Capture the cell that displays the provided text and extract its [x, y] central coordinate. 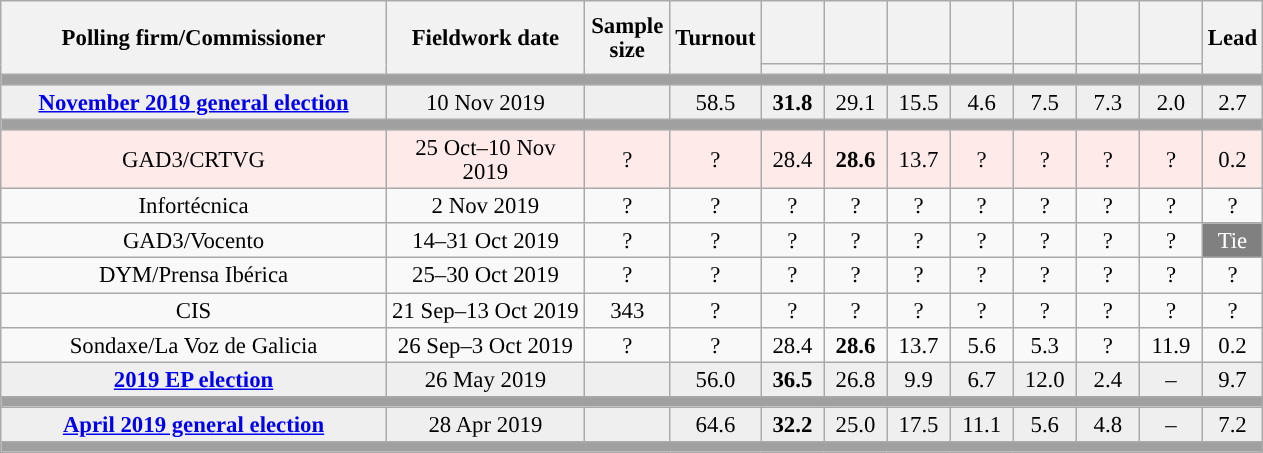
11.9 [1170, 344]
28 Apr 2019 [485, 424]
31.8 [792, 102]
2.7 [1232, 102]
26.8 [856, 380]
GAD3/Vocento [194, 242]
343 [627, 310]
7.3 [1108, 102]
November 2019 general election [194, 102]
21 Sep–13 Oct 2019 [485, 310]
5.3 [1044, 344]
58.5 [716, 102]
64.6 [716, 424]
4.8 [1108, 424]
Tie [1232, 242]
29.1 [856, 102]
14–31 Oct 2019 [485, 242]
DYM/Prensa Ibérica [194, 276]
25.0 [856, 424]
2 Nov 2019 [485, 206]
9.9 [918, 380]
2.0 [1170, 102]
36.5 [792, 380]
Sondaxe/La Voz de Galicia [194, 344]
26 Sep–3 Oct 2019 [485, 344]
10 Nov 2019 [485, 102]
Fieldwork date [485, 38]
Turnout [716, 38]
Sample size [627, 38]
CIS [194, 310]
2019 EP election [194, 380]
Lead [1232, 38]
26 May 2019 [485, 380]
4.6 [982, 102]
GAD3/CRTVG [194, 160]
25–30 Oct 2019 [485, 276]
9.7 [1232, 380]
25 Oct–10 Nov 2019 [485, 160]
6.7 [982, 380]
17.5 [918, 424]
April 2019 general election [194, 424]
32.2 [792, 424]
Infortécnica [194, 206]
2.4 [1108, 380]
7.5 [1044, 102]
7.2 [1232, 424]
15.5 [918, 102]
Polling firm/Commissioner [194, 38]
56.0 [716, 380]
11.1 [982, 424]
12.0 [1044, 380]
